Find where the given text appears and provide that cell's center as (x, y) coordinate. 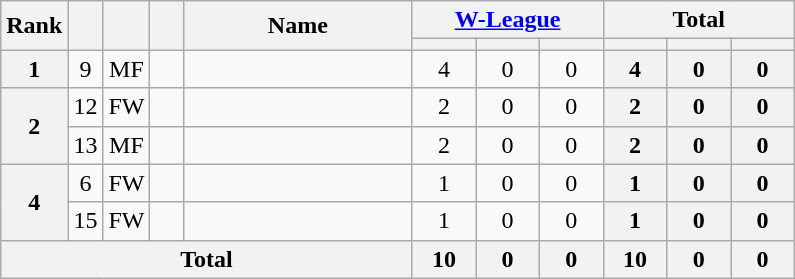
6 (86, 183)
13 (86, 145)
9 (86, 69)
Rank (34, 26)
15 (86, 221)
12 (86, 107)
W-League (508, 20)
Name (298, 26)
